Pinpoint the cell where the given text exists, returning its [x, y] midpoint coordinate. 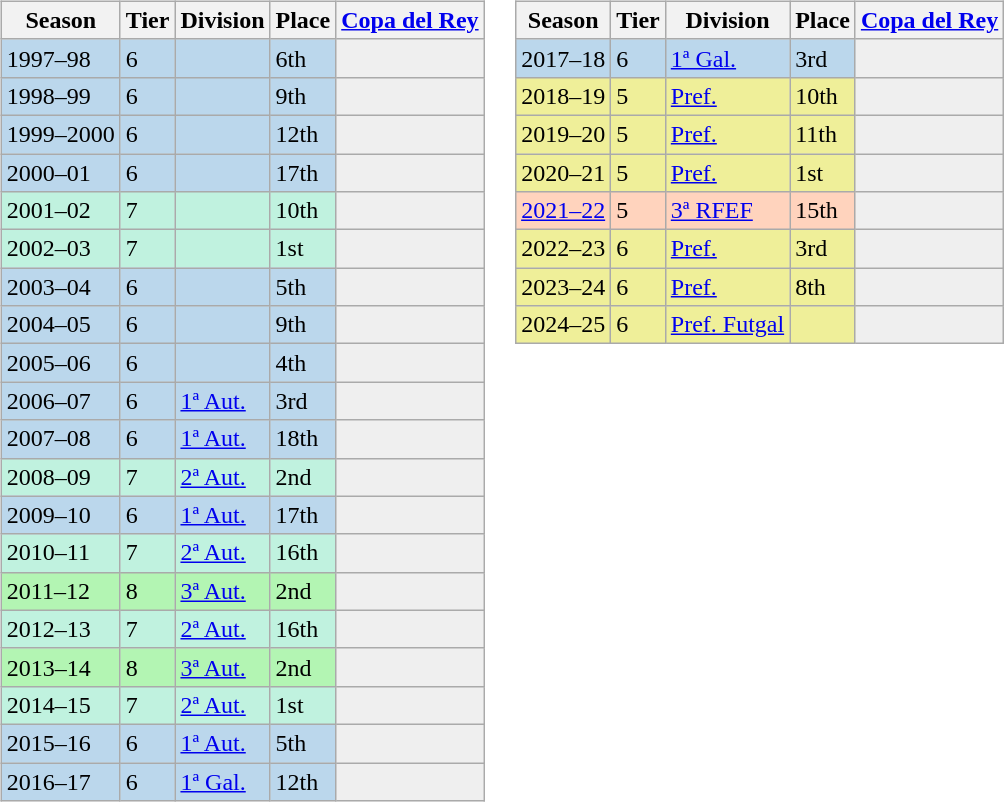
2016–17 [60, 781]
2012–13 [60, 629]
2008–09 [60, 477]
15th [823, 211]
2024–25 [564, 325]
1999–2000 [60, 134]
2002–03 [60, 249]
8th [823, 287]
4th [303, 363]
1997–98 [60, 58]
2011–12 [60, 591]
18th [303, 439]
2007–08 [60, 439]
2005–06 [60, 363]
2015–16 [60, 743]
2000–01 [60, 173]
2004–05 [60, 325]
2009–10 [60, 515]
2017–18 [564, 58]
2010–11 [60, 553]
2022–23 [564, 249]
1998–99 [60, 96]
2001–02 [60, 211]
6th [303, 58]
2003–04 [60, 287]
11th [823, 134]
2020–21 [564, 173]
2014–15 [60, 705]
3ª RFEF [727, 211]
Pref. Futgal [727, 325]
2018–19 [564, 96]
2006–07 [60, 401]
2013–14 [60, 667]
2023–24 [564, 287]
2019–20 [564, 134]
2021–22 [564, 211]
